Search for the cell housing the specified text and yield its (X, Y) center coordinate. 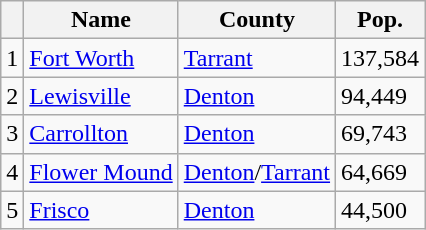
137,584 (380, 58)
1 (12, 58)
2 (12, 96)
Flower Mound (101, 172)
Name (101, 20)
Fort Worth (101, 58)
Tarrant (256, 58)
Frisco (101, 210)
Denton/Tarrant (256, 172)
Pop. (380, 20)
64,669 (380, 172)
44,500 (380, 210)
County (256, 20)
94,449 (380, 96)
5 (12, 210)
Carrollton (101, 134)
69,743 (380, 134)
Lewisville (101, 96)
4 (12, 172)
3 (12, 134)
